For the text-containing cell, return its midpoint in (X, Y) coordinate format. 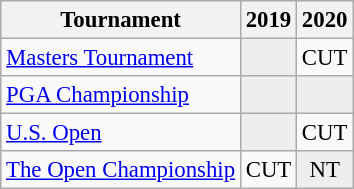
U.S. Open (121, 133)
2019 (268, 20)
NT (325, 170)
PGA Championship (121, 95)
The Open Championship (121, 170)
Tournament (121, 20)
2020 (325, 20)
Masters Tournament (121, 58)
